Find where the given text appears and provide that cell's center as (x, y) coordinate. 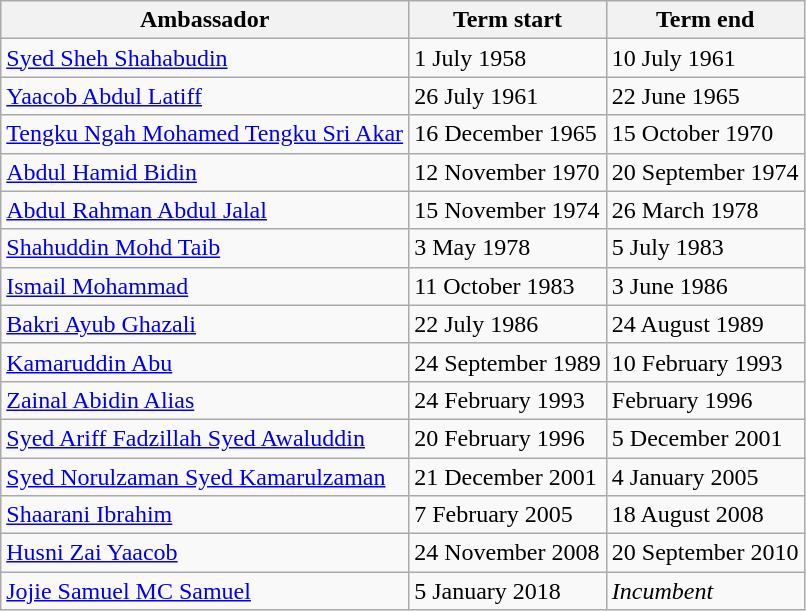
5 December 2001 (705, 438)
18 August 2008 (705, 515)
Syed Sheh Shahabudin (205, 58)
Incumbent (705, 591)
20 September 1974 (705, 172)
15 October 1970 (705, 134)
Abdul Hamid Bidin (205, 172)
22 July 1986 (508, 324)
Shahuddin Mohd Taib (205, 248)
Syed Norulzaman Syed Kamarulzaman (205, 477)
Shaarani Ibrahim (205, 515)
20 February 1996 (508, 438)
15 November 1974 (508, 210)
3 June 1986 (705, 286)
February 1996 (705, 400)
3 May 1978 (508, 248)
21 December 2001 (508, 477)
Jojie Samuel MC Samuel (205, 591)
26 July 1961 (508, 96)
Ambassador (205, 20)
1 July 1958 (508, 58)
10 July 1961 (705, 58)
10 February 1993 (705, 362)
26 March 1978 (705, 210)
Ismail Mohammad (205, 286)
Term end (705, 20)
7 February 2005 (508, 515)
Term start (508, 20)
11 October 1983 (508, 286)
Bakri Ayub Ghazali (205, 324)
12 November 1970 (508, 172)
Abdul Rahman Abdul Jalal (205, 210)
22 June 1965 (705, 96)
16 December 1965 (508, 134)
20 September 2010 (705, 553)
5 January 2018 (508, 591)
24 August 1989 (705, 324)
Syed Ariff Fadzillah Syed Awaluddin (205, 438)
Husni Zai Yaacob (205, 553)
4 January 2005 (705, 477)
24 September 1989 (508, 362)
Yaacob Abdul Latiff (205, 96)
Tengku Ngah Mohamed Tengku Sri Akar (205, 134)
24 February 1993 (508, 400)
24 November 2008 (508, 553)
5 July 1983 (705, 248)
Zainal Abidin Alias (205, 400)
Kamaruddin Abu (205, 362)
